Detect which cell encompasses the target text, then output its [X, Y] center coordinate. 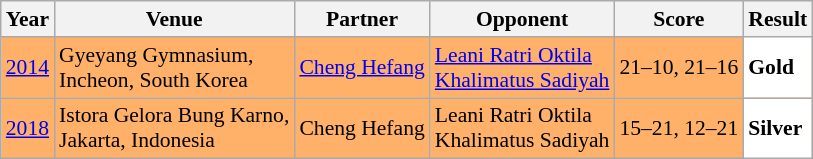
15–21, 12–21 [678, 128]
21–10, 21–16 [678, 68]
2014 [28, 68]
Gold [778, 68]
Venue [174, 19]
Year [28, 19]
Gyeyang Gymnasium,Incheon, South Korea [174, 68]
Score [678, 19]
Istora Gelora Bung Karno,Jakarta, Indonesia [174, 128]
2018 [28, 128]
Partner [362, 19]
Silver [778, 128]
Opponent [522, 19]
Result [778, 19]
